Detect which cell encompasses the target text, then output its (x, y) center coordinate. 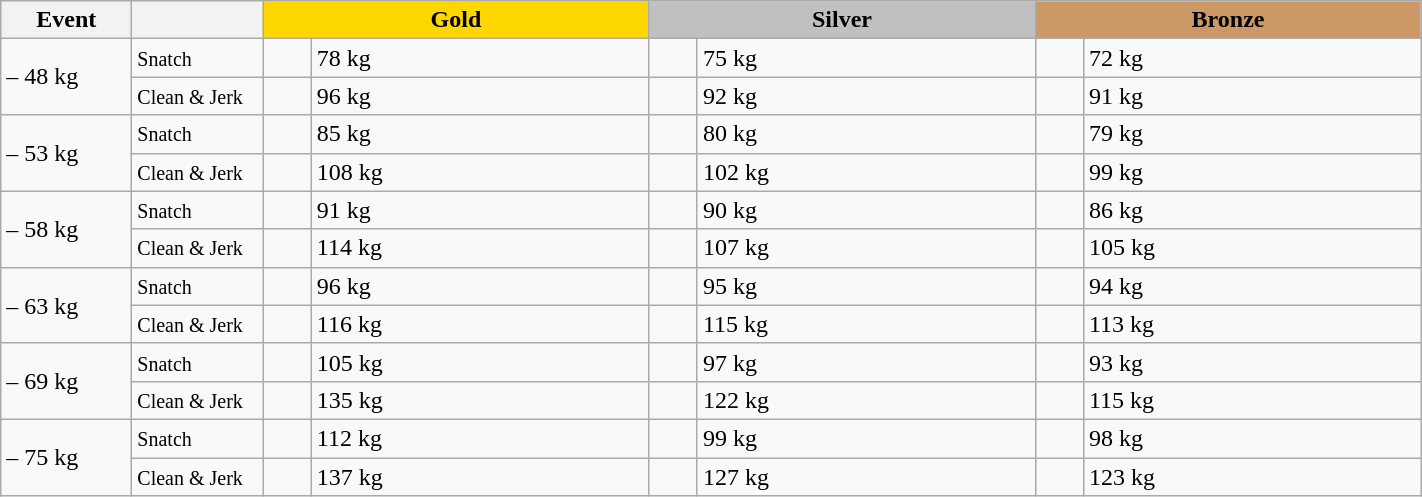
Bronze (1228, 20)
97 kg (866, 362)
95 kg (866, 286)
– 58 kg (66, 229)
122 kg (866, 400)
102 kg (866, 172)
113 kg (1252, 324)
– 53 kg (66, 153)
114 kg (480, 248)
98 kg (1252, 438)
127 kg (866, 477)
Gold (456, 20)
– 63 kg (66, 305)
135 kg (480, 400)
79 kg (1252, 134)
– 75 kg (66, 457)
137 kg (480, 477)
107 kg (866, 248)
– 69 kg (66, 381)
80 kg (866, 134)
Event (66, 20)
85 kg (480, 134)
93 kg (1252, 362)
92 kg (866, 96)
112 kg (480, 438)
72 kg (1252, 58)
75 kg (866, 58)
108 kg (480, 172)
78 kg (480, 58)
– 48 kg (66, 77)
94 kg (1252, 286)
86 kg (1252, 210)
123 kg (1252, 477)
116 kg (480, 324)
90 kg (866, 210)
Silver (842, 20)
